Identify which cell holds the provided text, then report its (x, y) central coordinate. 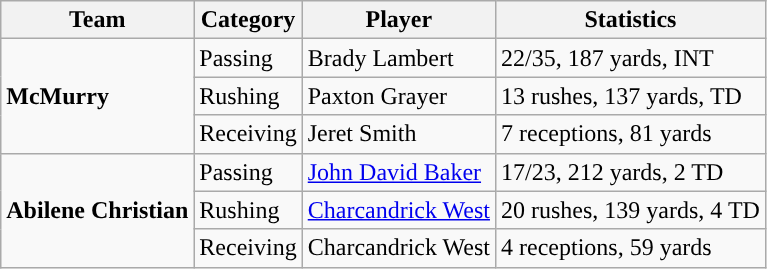
13 rushes, 137 yards, TD (630, 96)
John David Baker (398, 172)
7 receptions, 81 yards (630, 134)
Team (98, 20)
4 receptions, 59 yards (630, 248)
Jeret Smith (398, 134)
22/35, 187 yards, INT (630, 58)
Brady Lambert (398, 58)
Abilene Christian (98, 210)
17/23, 212 yards, 2 TD (630, 172)
Category (248, 20)
McMurry (98, 96)
Paxton Grayer (398, 96)
Player (398, 20)
Statistics (630, 20)
20 rushes, 139 yards, 4 TD (630, 210)
